Identify which cell holds the provided text, then report its [x, y] central coordinate. 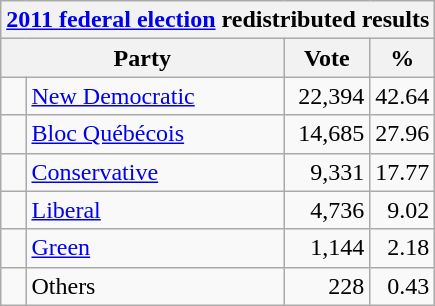
22,394 [327, 96]
Party [142, 58]
% [402, 58]
27.96 [402, 134]
2011 federal election redistributed results [218, 20]
228 [327, 286]
1,144 [327, 248]
Vote [327, 58]
14,685 [327, 134]
2.18 [402, 248]
Others [155, 286]
Liberal [155, 210]
9,331 [327, 172]
4,736 [327, 210]
Bloc Québécois [155, 134]
9.02 [402, 210]
New Democratic [155, 96]
0.43 [402, 286]
42.64 [402, 96]
Conservative [155, 172]
Green [155, 248]
17.77 [402, 172]
